Detect which cell encompasses the target text, then output its (x, y) center coordinate. 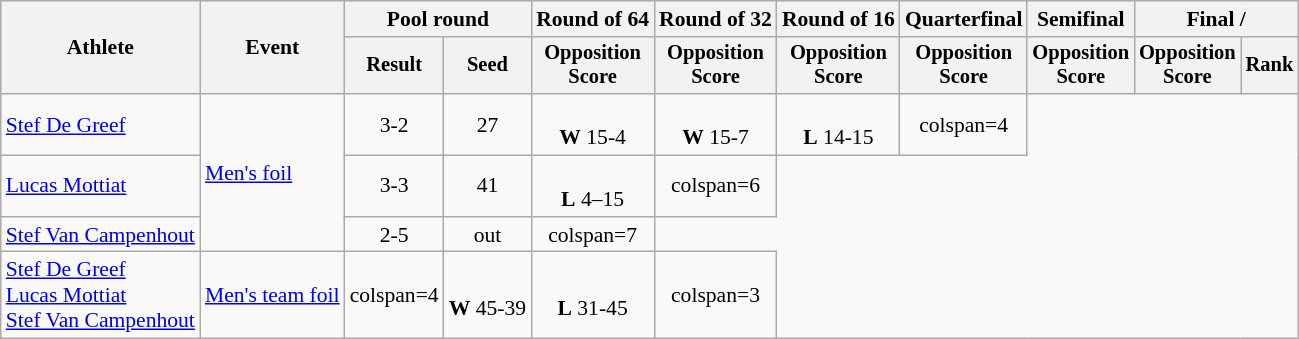
27 (488, 124)
Lucas Mottiat (100, 186)
3-3 (394, 186)
L 4–15 (592, 186)
Event (272, 48)
Final / (1216, 19)
out (488, 235)
colspan=3 (716, 296)
Stef De GreefLucas MottiatStef Van Campenhout (100, 296)
Seed (488, 66)
Men's team foil (272, 296)
Men's foil (272, 173)
41 (488, 186)
colspan=6 (716, 186)
3-2 (394, 124)
L 14-15 (838, 124)
L 31-45 (592, 296)
Round of 32 (716, 19)
Quarterfinal (964, 19)
W 45-39 (488, 296)
Rank (1270, 66)
Athlete (100, 48)
Semifinal (1080, 19)
Stef Van Campenhout (100, 235)
Round of 64 (592, 19)
Stef De Greef (100, 124)
Pool round (438, 19)
colspan=7 (592, 235)
Round of 16 (838, 19)
2-5 (394, 235)
Result (394, 66)
W 15-7 (716, 124)
W 15-4 (592, 124)
